Determine the (x, y) coordinate at the center of the cell enclosing the given text.  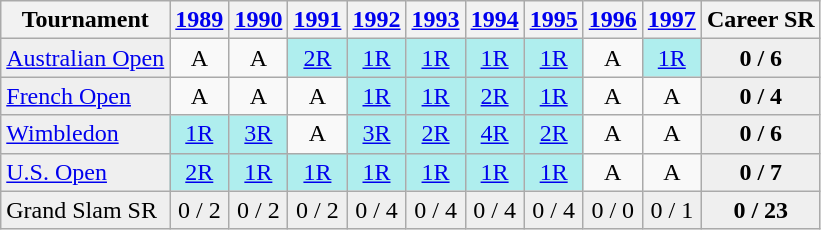
1997 (672, 20)
U.S. Open (86, 172)
Wimbledon (86, 134)
Grand Slam SR (86, 210)
0 / 7 (760, 172)
French Open (86, 96)
Career SR (760, 20)
1992 (376, 20)
Tournament (86, 20)
1991 (318, 20)
1990 (258, 20)
1996 (612, 20)
0 / 23 (760, 210)
4R (494, 134)
Australian Open (86, 58)
1993 (436, 20)
1994 (494, 20)
0 / 1 (672, 210)
1995 (554, 20)
0 / 0 (612, 210)
1989 (200, 20)
